Search for the cell housing the specified text and yield its [x, y] center coordinate. 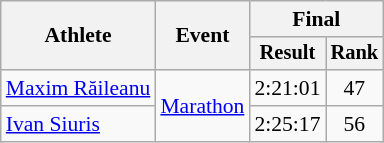
47 [355, 88]
Marathon [202, 106]
Result [287, 54]
Event [202, 36]
Athlete [78, 36]
2:21:01 [287, 88]
Ivan Siuris [78, 124]
Rank [355, 54]
56 [355, 124]
Final [316, 19]
Maxim Răileanu [78, 88]
2:25:17 [287, 124]
